Extract the [x, y] coordinate from the center of the cell holding the provided text.  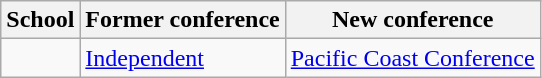
School [40, 20]
Former conference [182, 20]
Pacific Coast Conference [412, 58]
Independent [182, 58]
New conference [412, 20]
